Provide the (x, y) coordinate of the cell's center where the given text is located.  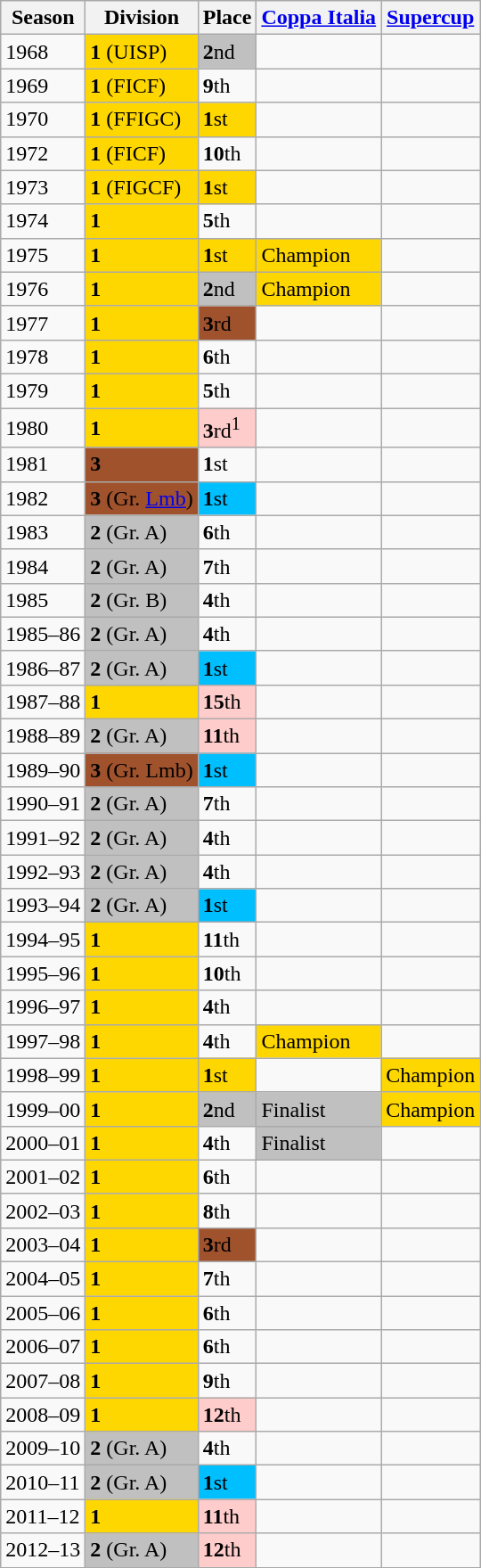
1988–89 (43, 736)
1986–87 (43, 668)
Division (142, 18)
2004–05 (43, 1279)
1969 (43, 86)
1 (FFIGC) (142, 119)
1974 (43, 221)
1976 (43, 289)
2006–07 (43, 1347)
2003–04 (43, 1244)
2 (Gr. B) (142, 600)
1982 (43, 498)
Season (43, 18)
8th (227, 1211)
2002–03 (43, 1211)
1981 (43, 464)
1968 (43, 52)
2001–02 (43, 1177)
1992–93 (43, 872)
1987–88 (43, 702)
2011–12 (43, 1516)
15th (227, 702)
1977 (43, 323)
1997–98 (43, 1041)
1973 (43, 187)
1983 (43, 532)
1996–97 (43, 1007)
2000–01 (43, 1143)
1995–96 (43, 973)
1970 (43, 119)
1980 (43, 428)
1972 (43, 153)
1 (UISP) (142, 52)
1989–90 (43, 770)
3rd1 (227, 428)
3 (142, 464)
1985 (43, 600)
1993–94 (43, 906)
2010–11 (43, 1482)
2009–10 (43, 1449)
2005–06 (43, 1313)
1991–92 (43, 838)
1985–86 (43, 634)
1979 (43, 390)
1975 (43, 255)
Place (227, 18)
Supercup (431, 18)
1 (FIGCF) (142, 187)
1984 (43, 566)
1998–99 (43, 1075)
Coppa Italia (319, 18)
2007–08 (43, 1381)
1978 (43, 357)
2008–09 (43, 1415)
1994–95 (43, 940)
2012–13 (43, 1550)
1999–00 (43, 1109)
1990–91 (43, 804)
